Scan for the cell matching the given text and deliver its [x, y] coordinate at center. 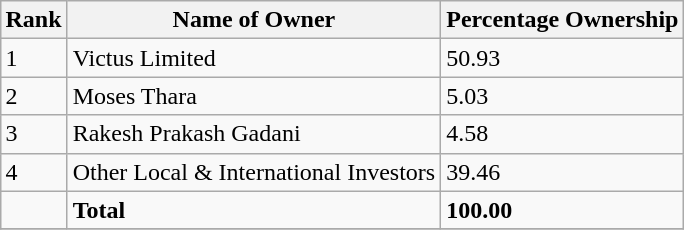
5.03 [562, 96]
3 [34, 134]
4.58 [562, 134]
Victus Limited [254, 58]
2 [34, 96]
Total [254, 210]
39.46 [562, 172]
Rakesh Prakash Gadani [254, 134]
100.00 [562, 210]
Name of Owner [254, 20]
Moses Thara [254, 96]
1 [34, 58]
50.93 [562, 58]
Percentage Ownership [562, 20]
Other Local & International Investors [254, 172]
4 [34, 172]
Rank [34, 20]
